Search for the cell housing the specified text and yield its [x, y] center coordinate. 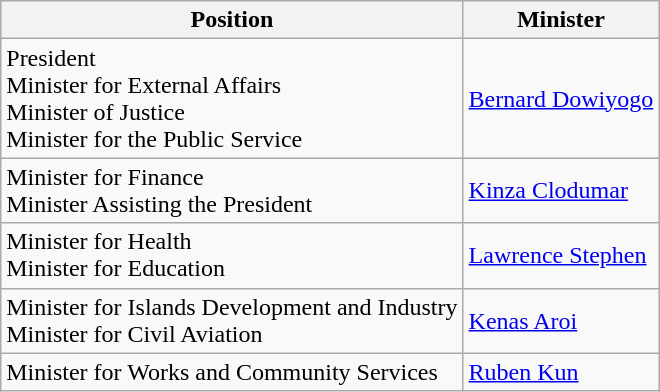
PresidentMinister for External AffairsMinister of JusticeMinister for the Public Service [232, 98]
Minister for Islands Development and IndustryMinister for Civil Aviation [232, 320]
Minister for HealthMinister for Education [232, 256]
Ruben Kun [561, 372]
Bernard Dowiyogo [561, 98]
Kenas Aroi [561, 320]
Minister for FinanceMinister Assisting the President [232, 190]
Position [232, 20]
Minister for Works and Community Services [232, 372]
Lawrence Stephen [561, 256]
Kinza Clodumar [561, 190]
Minister [561, 20]
